Capture the cell that displays the provided text and extract its (x, y) central coordinate. 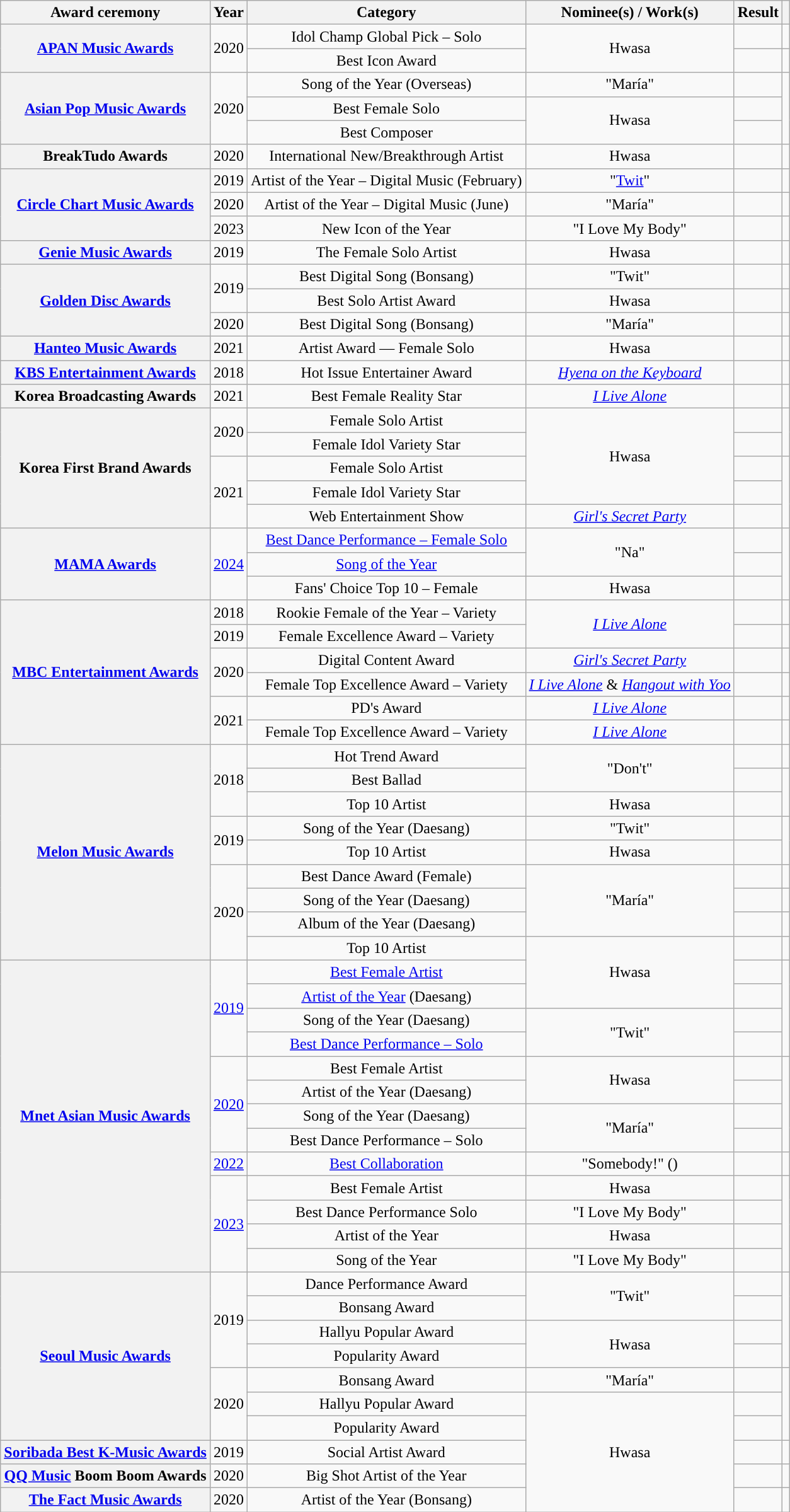
Best Female Reality Star (386, 396)
Best Female Solo (386, 108)
Mnet Asian Music Awards (106, 1116)
"Na" (630, 552)
Category (386, 13)
Best Collaboration (386, 1164)
Best Ballad (386, 780)
New Icon of the Year (386, 228)
Hanteo Music Awards (106, 349)
Big Shot Artist of the Year (386, 1476)
Album of the Year (Daesang) (386, 924)
The Fact Music Awards (106, 1500)
Idol Champ Global Pick – Solo (386, 37)
Result (758, 13)
Golden Disc Awards (106, 300)
Korea First Brand Awards (106, 468)
Best Composer (386, 132)
Artist of the Year – Digital Music (June) (386, 204)
International New/Breakthrough Artist (386, 156)
2022 (228, 1164)
KBS Entertainment Awards (106, 372)
Artist Award — Female Solo (386, 349)
Digital Content Award (386, 660)
Dance Performance Award (386, 1284)
Soribada Best K-Music Awards (106, 1451)
Best Solo Artist Award (386, 301)
Fans' Choice Top 10 – Female (386, 588)
Rookie Female of the Year – Variety (386, 612)
Best Dance Performance – Female Solo (386, 540)
I Live Alone & Hangout with Yoo (630, 684)
Female Excellence Award – Variety (386, 636)
PD's Award (386, 708)
Artist of the Year – Digital Music (February) (386, 180)
QQ Music Boom Boom Awards (106, 1476)
Social Artist Award (386, 1451)
Korea Broadcasting Awards (106, 396)
Melon Music Awards (106, 852)
MBC Entertainment Awards (106, 672)
"Somebody!" () (630, 1164)
Best Dance Award (Female) (386, 876)
Artist of the Year (Bonsang) (386, 1500)
Best Icon Award (386, 61)
Hot Issue Entertainer Award (386, 372)
The Female Solo Artist (386, 252)
MAMA Awards (106, 564)
Song of the Year (Overseas) (386, 84)
Web Entertainment Show (386, 516)
Seoul Music Awards (106, 1356)
BreakTudo Awards (106, 156)
Hyena on the Keyboard (630, 372)
2024 (228, 564)
Circle Chart Music Awards (106, 204)
APAN Music Awards (106, 49)
Hot Trend Award (386, 756)
Asian Pop Music Awards (106, 108)
Nominee(s) / Work(s) (630, 13)
Artist of the Year (386, 1236)
Best Dance Performance Solo (386, 1212)
"Don't" (630, 768)
Genie Music Awards (106, 252)
Year (228, 13)
Award ceremony (106, 13)
